For the text-containing cell, return its midpoint in [X, Y] coordinate format. 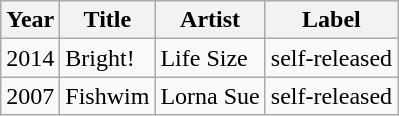
Lorna Sue [210, 96]
2007 [30, 96]
Life Size [210, 58]
Title [108, 20]
Label [331, 20]
Bright! [108, 58]
Artist [210, 20]
2014 [30, 58]
Fishwim [108, 96]
Year [30, 20]
